Determine the (X, Y) coordinate at the center of the cell enclosing the given text.  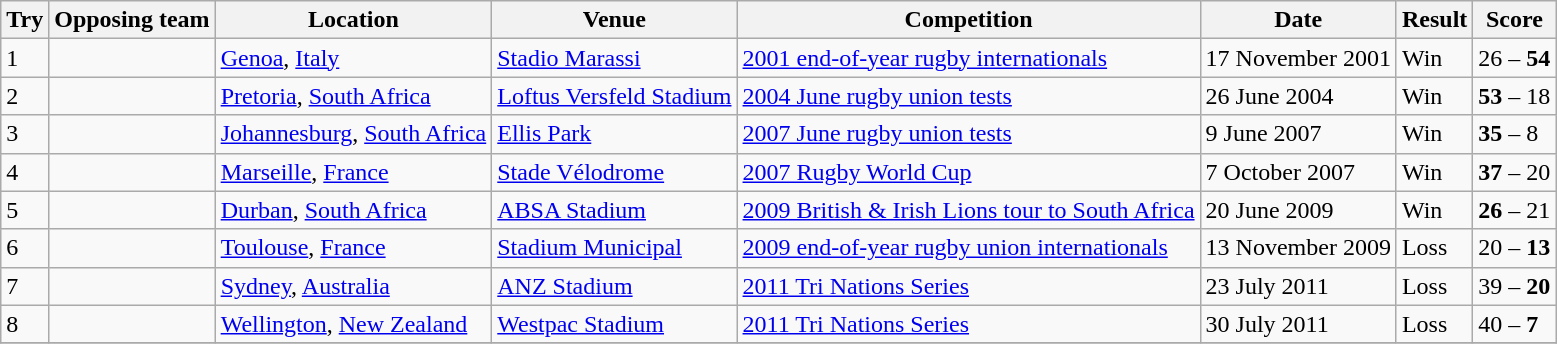
Pretoria, South Africa (354, 96)
26 – 21 (1514, 210)
2009 British & Irish Lions tour to South Africa (968, 210)
13 November 2009 (1298, 248)
Toulouse, France (354, 248)
Result (1434, 20)
Stadio Marassi (614, 58)
17 November 2001 (1298, 58)
2009 end-of-year rugby union internationals (968, 248)
Wellington, New Zealand (354, 324)
7 October 2007 (1298, 172)
ANZ Stadium (614, 286)
35 – 8 (1514, 134)
Sydney, Australia (354, 286)
Ellis Park (614, 134)
Stade Vélodrome (614, 172)
20 – 13 (1514, 248)
Try (25, 20)
9 June 2007 (1298, 134)
Opposing team (132, 20)
23 July 2011 (1298, 286)
Johannesburg, South Africa (354, 134)
Loftus Versfeld Stadium (614, 96)
ABSA Stadium (614, 210)
26 – 54 (1514, 58)
53 – 18 (1514, 96)
Date (1298, 20)
6 (25, 248)
Score (1514, 20)
8 (25, 324)
26 June 2004 (1298, 96)
4 (25, 172)
40 – 7 (1514, 324)
39 – 20 (1514, 286)
1 (25, 58)
Westpac Stadium (614, 324)
Stadium Municipal (614, 248)
20 June 2009 (1298, 210)
2001 end-of-year rugby internationals (968, 58)
2007 Rugby World Cup (968, 172)
Venue (614, 20)
2004 June rugby union tests (968, 96)
5 (25, 210)
3 (25, 134)
Competition (968, 20)
2007 June rugby union tests (968, 134)
2 (25, 96)
Location (354, 20)
Genoa, Italy (354, 58)
Marseille, France (354, 172)
30 July 2011 (1298, 324)
7 (25, 286)
37 – 20 (1514, 172)
Durban, South Africa (354, 210)
